For the text-containing cell, return its midpoint in [X, Y] coordinate format. 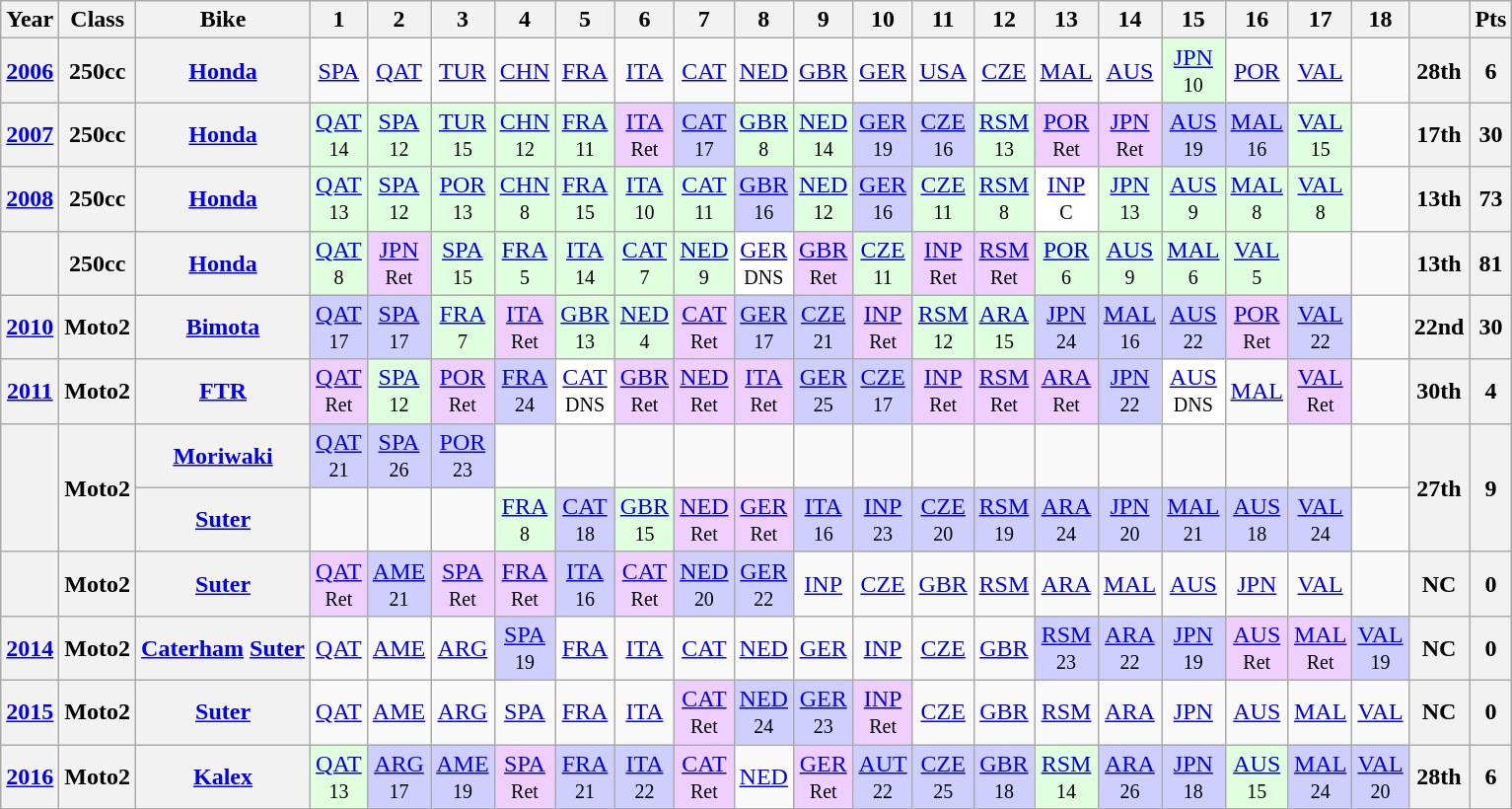
GBR18 [1004, 775]
NED24 [763, 712]
3 [463, 20]
GER22 [763, 584]
ITA10 [644, 199]
JPN18 [1193, 775]
VAL22 [1320, 328]
QAT21 [339, 456]
CAT18 [585, 519]
Bike [223, 20]
JPN22 [1129, 391]
POR [1257, 71]
FTR [223, 391]
VAL19 [1381, 647]
2011 [30, 391]
CZE16 [943, 134]
Moriwaki [223, 456]
JPN24 [1066, 328]
FRA8 [525, 519]
2008 [30, 199]
14 [1129, 20]
AME21 [398, 584]
POR13 [463, 199]
RSM19 [1004, 519]
12 [1004, 20]
RSM8 [1004, 199]
15 [1193, 20]
FRARet [525, 584]
ARA24 [1066, 519]
2007 [30, 134]
2 [398, 20]
GBR15 [644, 519]
QAT14 [339, 134]
2016 [30, 775]
GER16 [883, 199]
ARA15 [1004, 328]
27th [1439, 487]
2015 [30, 712]
Pts [1491, 20]
SPA15 [463, 262]
VALRet [1320, 391]
JPN13 [1129, 199]
GER19 [883, 134]
AUSDNS [1193, 391]
Class [98, 20]
Caterham Suter [223, 647]
GBR8 [763, 134]
AUS22 [1193, 328]
FRA21 [585, 775]
MALRet [1320, 647]
JPN10 [1193, 71]
CHN [525, 71]
QAT8 [339, 262]
AME19 [463, 775]
VAL24 [1320, 519]
GER25 [823, 391]
FRA7 [463, 328]
CHN12 [525, 134]
FRA24 [525, 391]
POR6 [1066, 262]
1 [339, 20]
POR23 [463, 456]
RSM12 [943, 328]
CZE17 [883, 391]
VAL5 [1257, 262]
18 [1381, 20]
22nd [1439, 328]
CHN8 [525, 199]
30th [1439, 391]
2006 [30, 71]
CZE25 [943, 775]
AUSRet [1257, 647]
GBR13 [585, 328]
ARA26 [1129, 775]
73 [1491, 199]
ARG17 [398, 775]
5 [585, 20]
CZE21 [823, 328]
16 [1257, 20]
AUT22 [883, 775]
SPA19 [525, 647]
17 [1320, 20]
MAL21 [1193, 519]
RSM14 [1066, 775]
AUS18 [1257, 519]
TUR15 [463, 134]
81 [1491, 262]
CAT7 [644, 262]
GER23 [823, 712]
VAL15 [1320, 134]
ITA14 [585, 262]
FRA11 [585, 134]
SPA17 [398, 328]
10 [883, 20]
NED20 [704, 584]
QAT17 [339, 328]
USA [943, 71]
CAT11 [704, 199]
CATDNS [585, 391]
ARARet [1066, 391]
GER17 [763, 328]
GBR16 [763, 199]
2014 [30, 647]
VAL20 [1381, 775]
MAL24 [1320, 775]
7 [704, 20]
JPN19 [1193, 647]
13 [1066, 20]
RSM13 [1004, 134]
AUS15 [1257, 775]
Kalex [223, 775]
VAL8 [1320, 199]
CZE20 [943, 519]
MAL8 [1257, 199]
JPN20 [1129, 519]
FRA5 [525, 262]
RSM23 [1066, 647]
AUS19 [1193, 134]
NED12 [823, 199]
TUR [463, 71]
Bimota [223, 328]
NED14 [823, 134]
INP23 [883, 519]
17th [1439, 134]
Year [30, 20]
MAL6 [1193, 262]
FRA15 [585, 199]
ARA22 [1129, 647]
CAT17 [704, 134]
NED4 [644, 328]
SPA26 [398, 456]
INPC [1066, 199]
ITA22 [644, 775]
8 [763, 20]
11 [943, 20]
GERDNS [763, 262]
2010 [30, 328]
NED9 [704, 262]
